Return [x, y] of the center of cell containing provided text 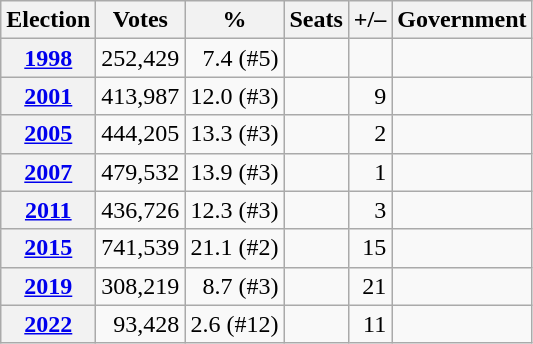
2 [370, 134]
2.6 (#12) [234, 324]
% [234, 20]
11 [370, 324]
93,428 [140, 324]
1 [370, 172]
2011 [48, 210]
2022 [48, 324]
Seats [316, 20]
436,726 [140, 210]
15 [370, 248]
12.0 (#3) [234, 96]
1998 [48, 58]
21.1 (#2) [234, 248]
2019 [48, 286]
3 [370, 210]
Election [48, 20]
7.4 (#5) [234, 58]
252,429 [140, 58]
Government [462, 20]
8.7 (#3) [234, 286]
444,205 [140, 134]
2001 [48, 96]
12.3 (#3) [234, 210]
2015 [48, 248]
9 [370, 96]
2007 [48, 172]
741,539 [140, 248]
479,532 [140, 172]
2005 [48, 134]
13.9 (#3) [234, 172]
13.3 (#3) [234, 134]
308,219 [140, 286]
21 [370, 286]
+/– [370, 20]
Votes [140, 20]
413,987 [140, 96]
